Scan for the cell matching the given text and deliver its [x, y] coordinate at center. 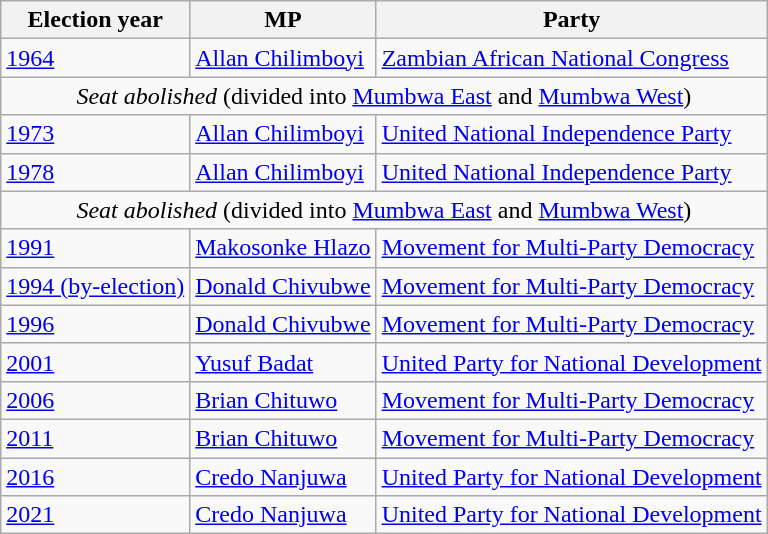
1994 (by-election) [96, 286]
MP [283, 20]
1996 [96, 324]
Party [572, 20]
Yusuf Badat [283, 362]
Zambian African National Congress [572, 58]
2006 [96, 400]
2021 [96, 515]
1973 [96, 134]
1991 [96, 248]
Election year [96, 20]
1978 [96, 172]
2016 [96, 477]
2001 [96, 362]
2011 [96, 438]
1964 [96, 58]
Makosonke Hlazo [283, 248]
